For the text-containing cell, return its midpoint in (x, y) coordinate format. 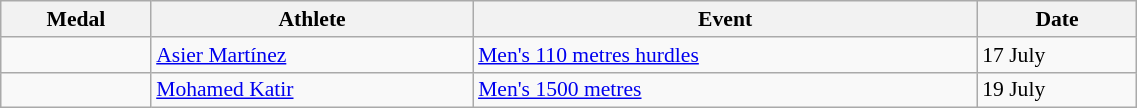
17 July (1057, 55)
Medal (76, 19)
Men's 1500 metres (725, 90)
Asier Martínez (312, 55)
Date (1057, 19)
Mohamed Katir (312, 90)
Event (725, 19)
19 July (1057, 90)
Men's 110 metres hurdles (725, 55)
Athlete (312, 19)
